Provide the [X, Y] coordinate of the cell's center where the given text is located.  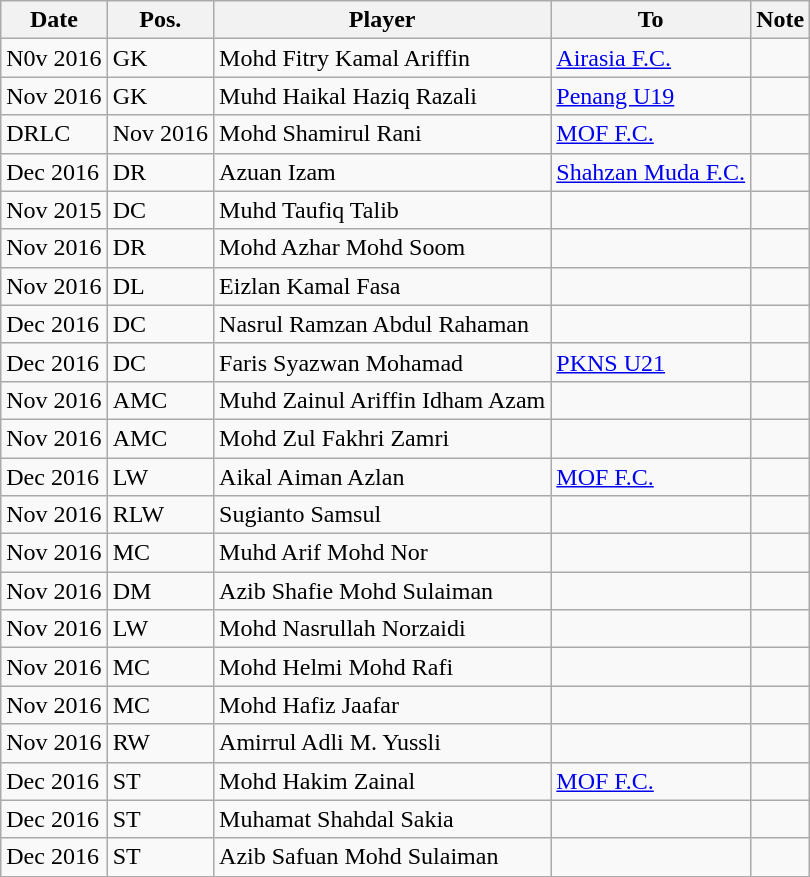
Shahzan Muda F.C. [651, 172]
Azib Shafie Mohd Sulaiman [382, 591]
Muhd Zainul Ariffin Idham Azam [382, 400]
Nasrul Ramzan Abdul Rahaman [382, 324]
To [651, 20]
Sugianto Samsul [382, 515]
Muhd Haikal Haziq Razali [382, 96]
Date [54, 20]
PKNS U21 [651, 362]
Mohd Nasrullah Norzaidi [382, 629]
Azib Safuan Mohd Sulaiman [382, 857]
Mohd Azhar Mohd Soom [382, 248]
Muhd Taufiq Talib [382, 210]
Mohd Hakim Zainal [382, 781]
RLW [160, 515]
Mohd Shamirul Rani [382, 134]
Mohd Zul Fakhri Zamri [382, 438]
DM [160, 591]
Muhamat Shahdal Sakia [382, 819]
DRLC [54, 134]
Airasia F.C. [651, 58]
Note [780, 20]
Penang U19 [651, 96]
Player [382, 20]
Mohd Helmi Mohd Rafi [382, 667]
Aikal Aiman Azlan [382, 477]
Nov 2015 [54, 210]
DL [160, 286]
Muhd Arif Mohd Nor [382, 553]
Pos. [160, 20]
Azuan Izam [382, 172]
N0v 2016 [54, 58]
Eizlan Kamal Fasa [382, 286]
RW [160, 743]
Mohd Hafiz Jaafar [382, 705]
Faris Syazwan Mohamad [382, 362]
Amirrul Adli M. Yussli [382, 743]
Mohd Fitry Kamal Ariffin [382, 58]
